Pinpoint the cell where the given text exists, returning its (x, y) midpoint coordinate. 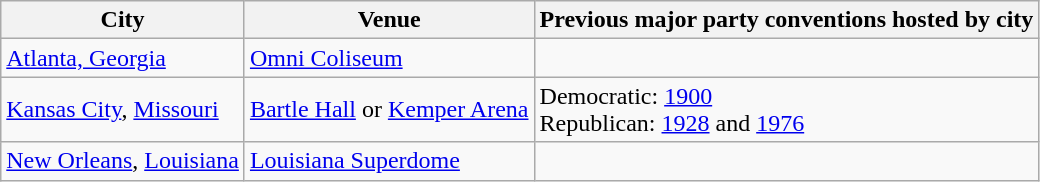
Omni Coliseum (389, 58)
City (123, 20)
New Orleans, Louisiana (123, 161)
Venue (389, 20)
Bartle Hall or Kemper Arena (389, 110)
Previous major party conventions hosted by city (786, 20)
Democratic: 1900Republican: 1928 and 1976 (786, 110)
Atlanta, Georgia (123, 58)
Louisiana Superdome (389, 161)
Kansas City, Missouri (123, 110)
